Determine the [X, Y] coordinate at the center of the cell enclosing the given text.  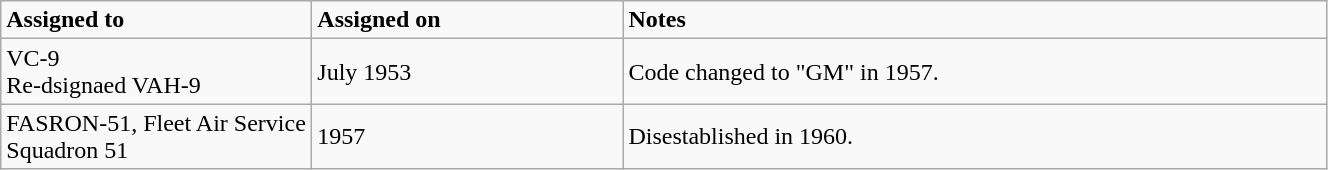
Notes [975, 20]
July 1953 [468, 72]
Code changed to "GM" in 1957. [975, 72]
Assigned on [468, 20]
Assigned to [156, 20]
FASRON-51, Fleet Air Service Squadron 51 [156, 136]
1957 [468, 136]
Disestablished in 1960. [975, 136]
VC-9Re-dsignaed VAH-9 [156, 72]
